For the text-containing cell, return its midpoint in (x, y) coordinate format. 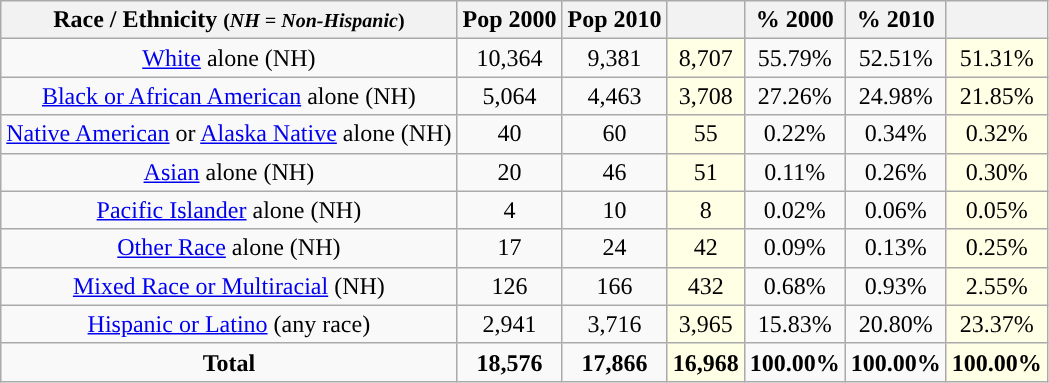
2,941 (510, 324)
166 (614, 286)
Native American or Alaska Native alone (NH) (229, 134)
15.83% (794, 324)
17,866 (614, 362)
% 2000 (794, 20)
0.25% (996, 248)
17 (510, 248)
5,064 (510, 96)
0.93% (896, 286)
Hispanic or Latino (any race) (229, 324)
4,463 (614, 96)
432 (706, 286)
20.80% (896, 324)
10 (614, 210)
Asian alone (NH) (229, 172)
White alone (NH) (229, 58)
Mixed Race or Multiracial (NH) (229, 286)
Other Race alone (NH) (229, 248)
55 (706, 134)
51.31% (996, 58)
18,576 (510, 362)
52.51% (896, 58)
21.85% (996, 96)
0.11% (794, 172)
2.55% (996, 286)
55.79% (794, 58)
24 (614, 248)
8 (706, 210)
126 (510, 286)
Pop 2010 (614, 20)
20 (510, 172)
0.06% (896, 210)
Pop 2000 (510, 20)
0.32% (996, 134)
3,708 (706, 96)
0.13% (896, 248)
% 2010 (896, 20)
42 (706, 248)
Race / Ethnicity (NH = Non-Hispanic) (229, 20)
9,381 (614, 58)
4 (510, 210)
3,716 (614, 324)
0.02% (794, 210)
46 (614, 172)
40 (510, 134)
0.30% (996, 172)
0.34% (896, 134)
0.68% (794, 286)
16,968 (706, 362)
8,707 (706, 58)
24.98% (896, 96)
10,364 (510, 58)
27.26% (794, 96)
Total (229, 362)
0.26% (896, 172)
51 (706, 172)
3,965 (706, 324)
60 (614, 134)
0.05% (996, 210)
Pacific Islander alone (NH) (229, 210)
0.22% (794, 134)
0.09% (794, 248)
23.37% (996, 324)
Black or African American alone (NH) (229, 96)
